Return the [X, Y] coordinate for the center point of the cell that contains the specified text.  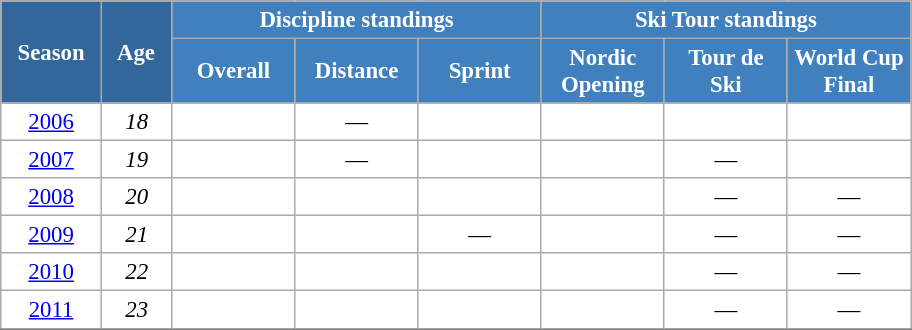
Age [136, 52]
2009 [52, 235]
2006 [52, 122]
Ski Tour standings [726, 20]
World CupFinal [848, 72]
2011 [52, 310]
18 [136, 122]
Discipline standings [356, 20]
22 [136, 273]
21 [136, 235]
Season [52, 52]
NordicOpening [602, 72]
Distance [356, 72]
Sprint [480, 72]
Tour deSki [726, 72]
23 [136, 310]
2007 [52, 160]
19 [136, 160]
2010 [52, 273]
20 [136, 197]
2008 [52, 197]
Overall [234, 72]
